Determine the (X, Y) coordinate at the center of the cell enclosing the given text.  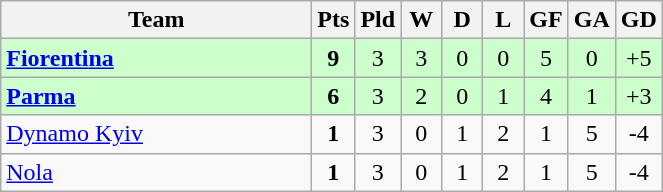
4 (546, 96)
Nola (156, 172)
6 (334, 96)
Dynamo Kyiv (156, 134)
Fiorentina (156, 58)
Pts (334, 20)
9 (334, 58)
D (462, 20)
L (504, 20)
+5 (638, 58)
W (422, 20)
Pld (378, 20)
Parma (156, 96)
GF (546, 20)
+3 (638, 96)
GA (592, 20)
Team (156, 20)
GD (638, 20)
